Identify which cell holds the provided text, then report its (X, Y) central coordinate. 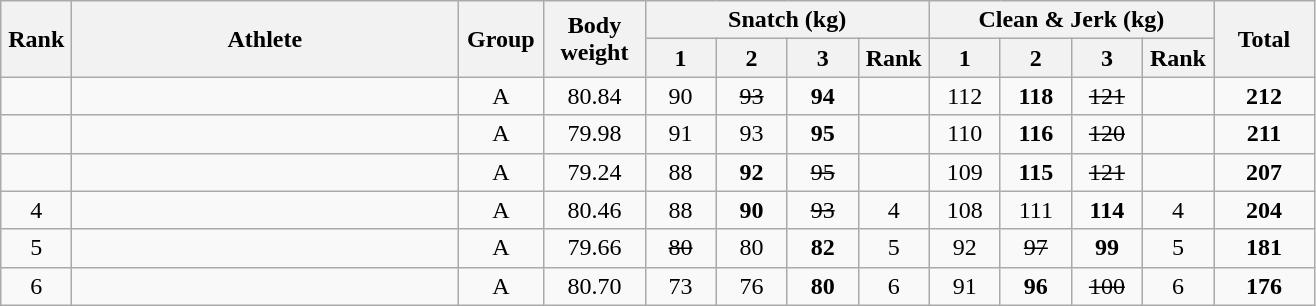
108 (964, 210)
112 (964, 96)
100 (1106, 286)
Total (1264, 39)
207 (1264, 172)
115 (1036, 172)
118 (1036, 96)
Clean & Jerk (kg) (1071, 20)
176 (1264, 286)
211 (1264, 134)
114 (1106, 210)
82 (822, 248)
181 (1264, 248)
94 (822, 96)
79.24 (594, 172)
Snatch (kg) (787, 20)
111 (1036, 210)
79.66 (594, 248)
76 (752, 286)
97 (1036, 248)
79.98 (594, 134)
Group (501, 39)
80.46 (594, 210)
96 (1036, 286)
109 (964, 172)
80.84 (594, 96)
212 (1264, 96)
204 (1264, 210)
116 (1036, 134)
120 (1106, 134)
Body weight (594, 39)
80.70 (594, 286)
110 (964, 134)
99 (1106, 248)
73 (680, 286)
Athlete (265, 39)
